Detect which cell encompasses the target text, then output its (X, Y) center coordinate. 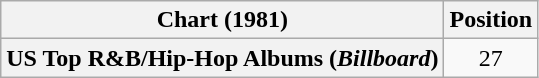
27 (491, 58)
Chart (1981) (222, 20)
US Top R&B/Hip-Hop Albums (Billboard) (222, 58)
Position (491, 20)
